For the text-containing cell, return its midpoint in (x, y) coordinate format. 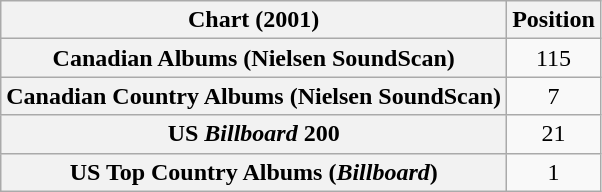
115 (554, 58)
21 (554, 134)
Position (554, 20)
Chart (2001) (254, 20)
7 (554, 96)
Canadian Country Albums (Nielsen SoundScan) (254, 96)
Canadian Albums (Nielsen SoundScan) (254, 58)
US Billboard 200 (254, 134)
US Top Country Albums (Billboard) (254, 172)
1 (554, 172)
